Find where the given text appears and provide that cell's center as [X, Y] coordinate. 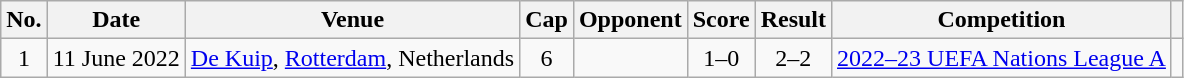
2022–23 UEFA Nations League A [1002, 58]
1 [24, 58]
Cap [547, 20]
2–2 [793, 58]
6 [547, 58]
11 June 2022 [116, 58]
Competition [1002, 20]
Date [116, 20]
No. [24, 20]
Opponent [630, 20]
Score [721, 20]
1–0 [721, 58]
Result [793, 20]
De Kuip, Rotterdam, Netherlands [352, 58]
Venue [352, 20]
